Locate the cell with the specified text and output its [X, Y] center coordinate. 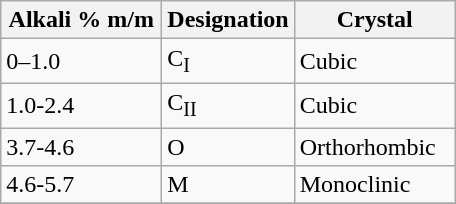
3.7-4.6 [82, 147]
O [228, 147]
Designation [228, 20]
4.6-5.7 [82, 185]
1.0-2.4 [82, 105]
CI [228, 61]
Alkali % m/m [82, 20]
M [228, 185]
Orthorhombic [374, 147]
0–1.0 [82, 61]
CII [228, 105]
Crystal [374, 20]
Monoclinic [374, 185]
